Locate the cell with the specified text and output its [X, Y] center coordinate. 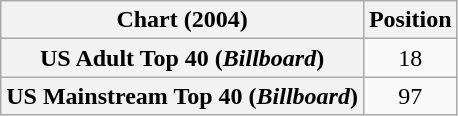
US Mainstream Top 40 (Billboard) [182, 96]
18 [410, 58]
Position [410, 20]
Chart (2004) [182, 20]
97 [410, 96]
US Adult Top 40 (Billboard) [182, 58]
